Scan for the cell matching the given text and deliver its [X, Y] coordinate at center. 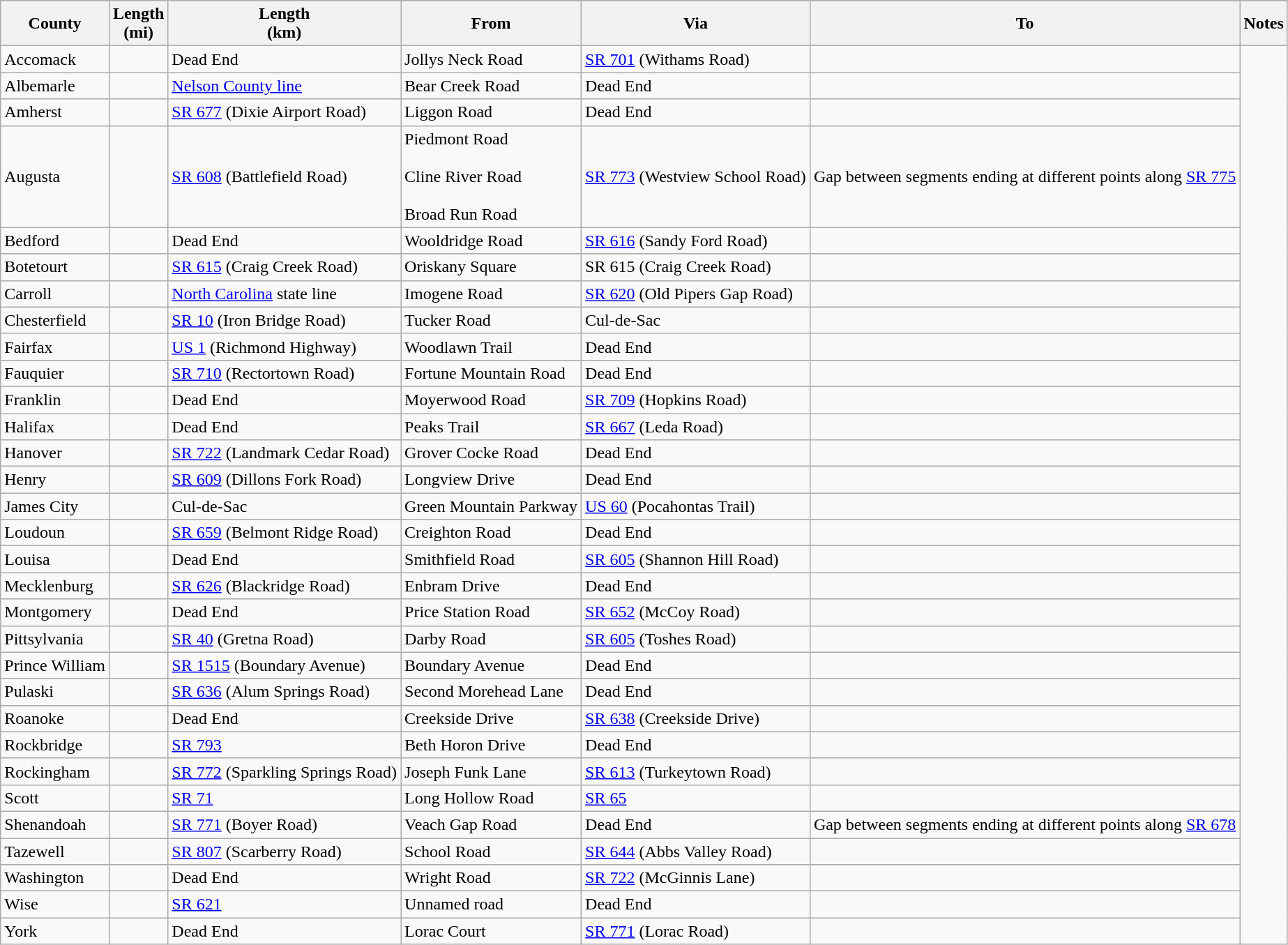
SR 608 (Battlefield Road) [285, 176]
SR 636 (Alum Springs Road) [285, 692]
Scott [55, 798]
Bedford [55, 241]
SR 771 (Lorac Road) [696, 931]
Henry [55, 480]
Gap between segments ending at different points along SR 678 [1025, 824]
Grover Cocke Road [491, 453]
SR 65 [696, 798]
County [55, 24]
Joseph Funk Lane [491, 771]
Washington [55, 878]
James City [55, 506]
Loudoun [55, 533]
Oriskany Square [491, 267]
Piedmont RoadCline River RoadBroad Run Road [491, 176]
Imogene Road [491, 294]
Liggon Road [491, 112]
Fortune Mountain Road [491, 373]
Pittsylvania [55, 639]
Fairfax [55, 347]
SR 701 (Withams Road) [696, 59]
SR 1515 (Boundary Avenue) [285, 665]
SR 667 (Leda Road) [696, 426]
Moyerwood Road [491, 400]
Nelson County line [285, 86]
SR 677 (Dixie Airport Road) [285, 112]
SR 616 (Sandy Ford Road) [696, 241]
Boundary Avenue [491, 665]
SR 621 [285, 905]
SR 613 (Turkeytown Road) [696, 771]
Lorac Court [491, 931]
SR 40 (Gretna Road) [285, 639]
SR 644 (Abbs Valley Road) [696, 852]
Rockingham [55, 771]
Montgomery [55, 612]
Woodlawn Trail [491, 347]
SR 722 (Landmark Cedar Road) [285, 453]
Augusta [55, 176]
North Carolina state line [285, 294]
Mecklenburg [55, 586]
Veach Gap Road [491, 824]
Halifax [55, 426]
SR 71 [285, 798]
Creekside Drive [491, 718]
Roanoke [55, 718]
SR 709 (Hopkins Road) [696, 400]
SR 609 (Dillons Fork Road) [285, 480]
Wooldridge Road [491, 241]
Wise [55, 905]
Shenandoah [55, 824]
SR 771 (Boyer Road) [285, 824]
Bear Creek Road [491, 86]
SR 620 (Old Pipers Gap Road) [696, 294]
Longview Drive [491, 480]
Prince William [55, 665]
From [491, 24]
Amherst [55, 112]
Unnamed road [491, 905]
SR 605 (Shannon Hill Road) [696, 559]
Tazewell [55, 852]
Pulaski [55, 692]
SR 772 (Sparkling Springs Road) [285, 771]
Botetourt [55, 267]
Notes [1264, 24]
Tucker Road [491, 320]
SR 10 (Iron Bridge Road) [285, 320]
Franklin [55, 400]
Length(mi) [138, 24]
Green Mountain Parkway [491, 506]
SR 626 (Blackridge Road) [285, 586]
Creighton Road [491, 533]
SR 638 (Creekside Drive) [696, 718]
Chesterfield [55, 320]
US 1 (Richmond Highway) [285, 347]
Peaks Trail [491, 426]
Via [696, 24]
Long Hollow Road [491, 798]
Price Station Road [491, 612]
Fauquier [55, 373]
York [55, 931]
School Road [491, 852]
SR 807 (Scarberry Road) [285, 852]
SR 773 (Westview School Road) [696, 176]
Hanover [55, 453]
Carroll [55, 294]
SR 722 (McGinnis Lane) [696, 878]
Gap between segments ending at different points along SR 775 [1025, 176]
Louisa [55, 559]
Smithfield Road [491, 559]
US 60 (Pocahontas Trail) [696, 506]
To [1025, 24]
Jollys Neck Road [491, 59]
Wright Road [491, 878]
SR 605 (Toshes Road) [696, 639]
SR 710 (Rectortown Road) [285, 373]
SR 659 (Belmont Ridge Road) [285, 533]
Darby Road [491, 639]
Accomack [55, 59]
SR 652 (McCoy Road) [696, 612]
Rockbridge [55, 745]
Albemarle [55, 86]
Length(km) [285, 24]
SR 793 [285, 745]
Enbram Drive [491, 586]
Second Morehead Lane [491, 692]
Beth Horon Drive [491, 745]
